Detect which cell encompasses the target text, then output its [X, Y] center coordinate. 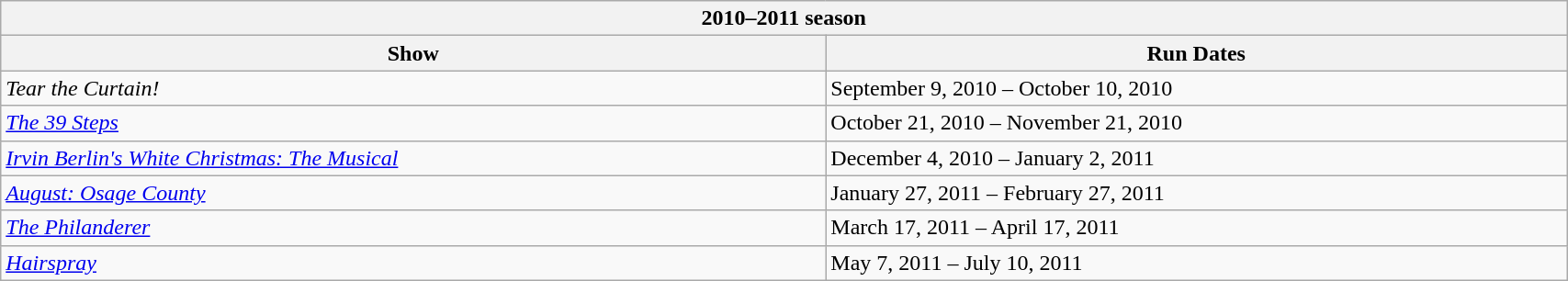
Tear the Curtain! [413, 88]
January 27, 2011 – February 27, 2011 [1196, 193]
Hairspray [413, 263]
Irvin Berlin's White Christmas: The Musical [413, 158]
The Philanderer [413, 228]
October 21, 2010 – November 21, 2010 [1196, 123]
2010–2011 season [784, 18]
August: Osage County [413, 193]
Run Dates [1196, 53]
September 9, 2010 – October 10, 2010 [1196, 88]
May 7, 2011 – July 10, 2011 [1196, 263]
March 17, 2011 – April 17, 2011 [1196, 228]
December 4, 2010 – January 2, 2011 [1196, 158]
The 39 Steps [413, 123]
Show [413, 53]
